Detect which cell encompasses the target text, then output its (x, y) center coordinate. 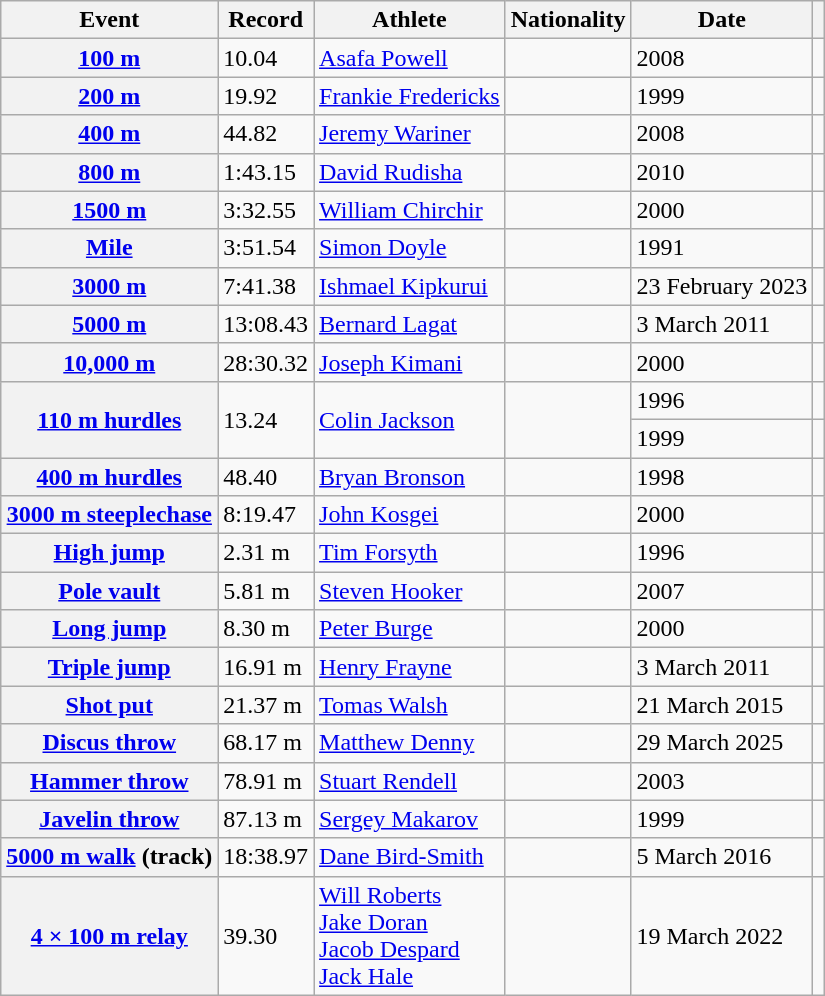
3:51.54 (266, 248)
21 March 2015 (722, 705)
28:30.32 (266, 362)
2.31 m (266, 553)
10.04 (266, 58)
68.17 m (266, 743)
5000 m (110, 324)
David Rudisha (410, 172)
23 February 2023 (722, 286)
2010 (722, 172)
Asafa Powell (410, 58)
Athlete (410, 20)
Jeremy Wariner (410, 134)
Long jump (110, 629)
Bernard Lagat (410, 324)
1500 m (110, 210)
2003 (722, 781)
Joseph Kimani (410, 362)
8.30 m (266, 629)
Tomas Walsh (410, 705)
Matthew Denny (410, 743)
16.91 m (266, 667)
Javelin throw (110, 819)
5 March 2016 (722, 857)
87.13 m (266, 819)
Pole vault (110, 591)
Event (110, 20)
Nationality (568, 20)
High jump (110, 553)
Stuart Rendell (410, 781)
29 March 2025 (722, 743)
Steven Hooker (410, 591)
Mile (110, 248)
48.40 (266, 477)
Will RobertsJake DoranJacob DespardJack Hale (410, 936)
1991 (722, 248)
John Kosgei (410, 515)
8:19.47 (266, 515)
Tim Forsyth (410, 553)
21.37 m (266, 705)
Bryan Bronson (410, 477)
Hammer throw (110, 781)
5.81 m (266, 591)
18:38.97 (266, 857)
7:41.38 (266, 286)
Ishmael Kipkurui (410, 286)
Dane Bird-Smith (410, 857)
10,000 m (110, 362)
800 m (110, 172)
2007 (722, 591)
44.82 (266, 134)
19 March 2022 (722, 936)
3000 m steeplechase (110, 515)
4 × 100 m relay (110, 936)
Simon Doyle (410, 248)
400 m hurdles (110, 477)
Peter Burge (410, 629)
Henry Frayne (410, 667)
1:43.15 (266, 172)
78.91 m (266, 781)
19.92 (266, 96)
Frankie Fredericks (410, 96)
1998 (722, 477)
Shot put (110, 705)
Sergey Makarov (410, 819)
Record (266, 20)
3:32.55 (266, 210)
Discus throw (110, 743)
Colin Jackson (410, 419)
Date (722, 20)
110 m hurdles (110, 419)
5000 m walk (track) (110, 857)
Triple jump (110, 667)
100 m (110, 58)
William Chirchir (410, 210)
3000 m (110, 286)
13:08.43 (266, 324)
39.30 (266, 936)
13.24 (266, 419)
400 m (110, 134)
200 m (110, 96)
